Find where the given text appears and provide that cell's center as [x, y] coordinate. 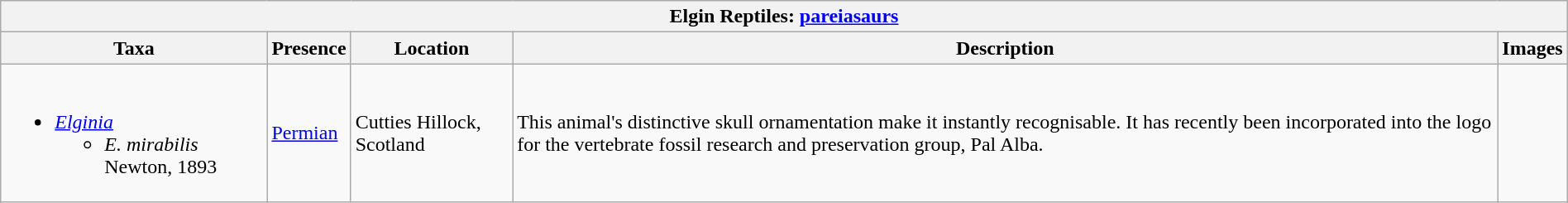
Taxa [134, 48]
Images [1532, 48]
ElginiaE. mirabilis Newton, 1893 [134, 133]
Description [1006, 48]
Cutties Hillock, Scotland [432, 133]
Presence [309, 48]
Location [432, 48]
Elgin Reptiles: pareiasaurs [784, 17]
Permian [309, 133]
